Provide the [X, Y] coordinate of the cell's center where the given text is located.  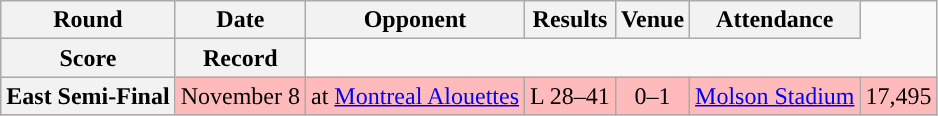
Venue [652, 20]
Record [240, 58]
Molson Stadium [775, 96]
Date [240, 20]
Opponent [416, 20]
Results [570, 20]
November 8 [240, 96]
0–1 [652, 96]
L 28–41 [570, 96]
Attendance [775, 20]
Score [88, 58]
East Semi-Final [88, 96]
17,495 [898, 96]
at Montreal Alouettes [416, 96]
Round [88, 20]
